Search for the cell housing the specified text and yield its (X, Y) center coordinate. 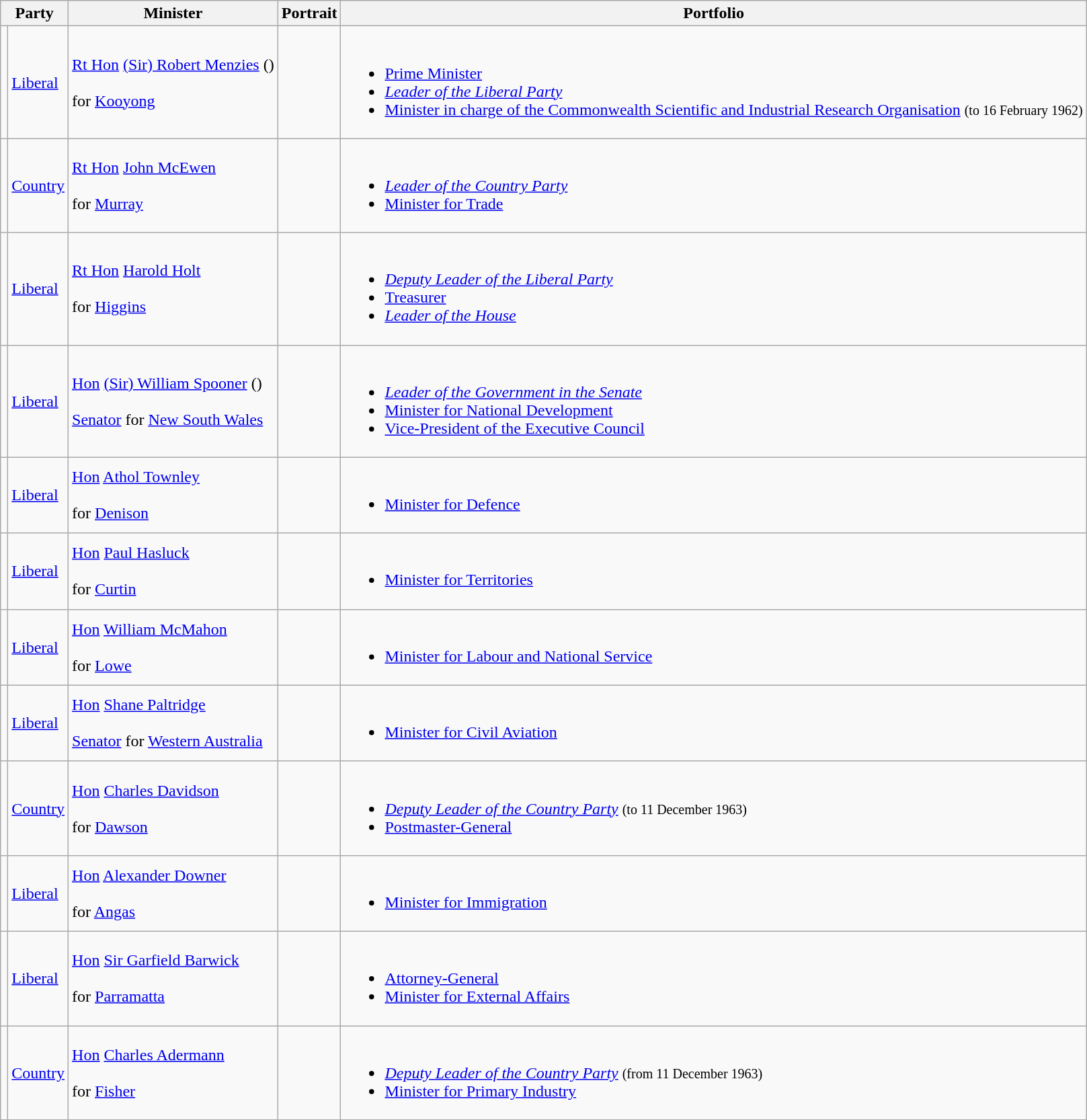
Leader of the Country PartyMinister for Trade (714, 186)
Leader of the Government in the SenateMinister for National DevelopmentVice-President of the Executive Council (714, 401)
Deputy Leader of the Country Party (to 11 December 1963)Postmaster-General (714, 808)
Prime MinisterLeader of the Liberal PartyMinister in charge of the Commonwealth Scientific and Industrial Research Organisation (to 16 February 1962) (714, 82)
Hon Shane Paltridge Senator for Western Australia (173, 723)
Hon Sir Garfield Barwick for Parramatta (173, 978)
Hon Charles Adermann for Fisher (173, 1073)
Portrait (309, 13)
Hon Alexander Downer for Angas (173, 893)
Minister for Defence (714, 495)
Portfolio (714, 13)
Hon William McMahon for Lowe (173, 647)
Attorney-GeneralMinister for External Affairs (714, 978)
Minister for Immigration (714, 893)
Hon (Sir) William Spooner () Senator for New South Wales (173, 401)
Minister for Civil Aviation (714, 723)
Hon Charles Davidson for Dawson (173, 808)
Rt Hon John McEwen for Murray (173, 186)
Party (35, 13)
Hon Athol Townley for Denison (173, 495)
Rt Hon (Sir) Robert Menzies () for Kooyong (173, 82)
Deputy Leader of the Country Party (from 11 December 1963)Minister for Primary Industry (714, 1073)
Hon Paul Hasluck for Curtin (173, 571)
Minister for Territories (714, 571)
Minister (173, 13)
Minister for Labour and National Service (714, 647)
Deputy Leader of the Liberal PartyTreasurerLeader of the House (714, 289)
Rt Hon Harold Holt for Higgins (173, 289)
